Return [x, y] of the center of cell containing provided text 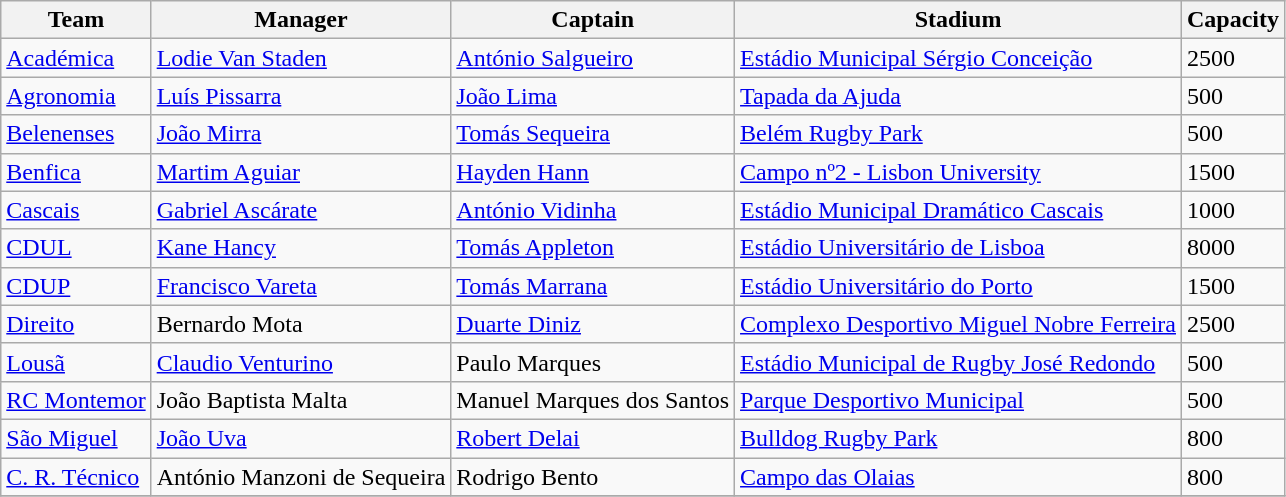
Martim Aguiar [301, 172]
Captain [593, 20]
Tomás Appleton [593, 248]
Estádio Municipal de Rugby José Redondo [958, 362]
RC Montemor [76, 400]
C. R. Técnico [76, 477]
Benfica [76, 172]
Bulldog Rugby Park [958, 438]
Kane Hancy [301, 248]
Direito [76, 324]
Cascais [76, 210]
Tomás Marrana [593, 286]
Manager [301, 20]
Bernardo Mota [301, 324]
Campo nº2 - Lisbon University [958, 172]
João Baptista Malta [301, 400]
Complexo Desportivo Miguel Nobre Ferreira [958, 324]
Paulo Marques [593, 362]
Lodie Van Staden [301, 58]
Gabriel Ascárate [301, 210]
Agronomia [76, 96]
Luís Pissarra [301, 96]
CDUL [76, 248]
João Lima [593, 96]
Capacity [1234, 20]
Belenenses [76, 134]
Claudio Venturino [301, 362]
Campo das Olaias [958, 477]
Duarte Diniz [593, 324]
Stadium [958, 20]
António Manzoni de Sequeira [301, 477]
Francisco Vareta [301, 286]
1000 [1234, 210]
Estádio Universitário de Lisboa [958, 248]
Tomás Sequeira [593, 134]
Robert Delai [593, 438]
São Miguel [76, 438]
CDUP [76, 286]
António Vidinha [593, 210]
Estádio Municipal Sérgio Conceição [958, 58]
António Salgueiro [593, 58]
Académica [76, 58]
João Mirra [301, 134]
Estádio Municipal Dramático Cascais [958, 210]
Tapada da Ajuda [958, 96]
Hayden Hann [593, 172]
Rodrigo Bento [593, 477]
Team [76, 20]
Manuel Marques dos Santos [593, 400]
Parque Desportivo Municipal [958, 400]
Lousã [76, 362]
João Uva [301, 438]
Belém Rugby Park [958, 134]
Estádio Universitário do Porto [958, 286]
8000 [1234, 248]
